Detect which cell encompasses the target text, then output its [x, y] center coordinate. 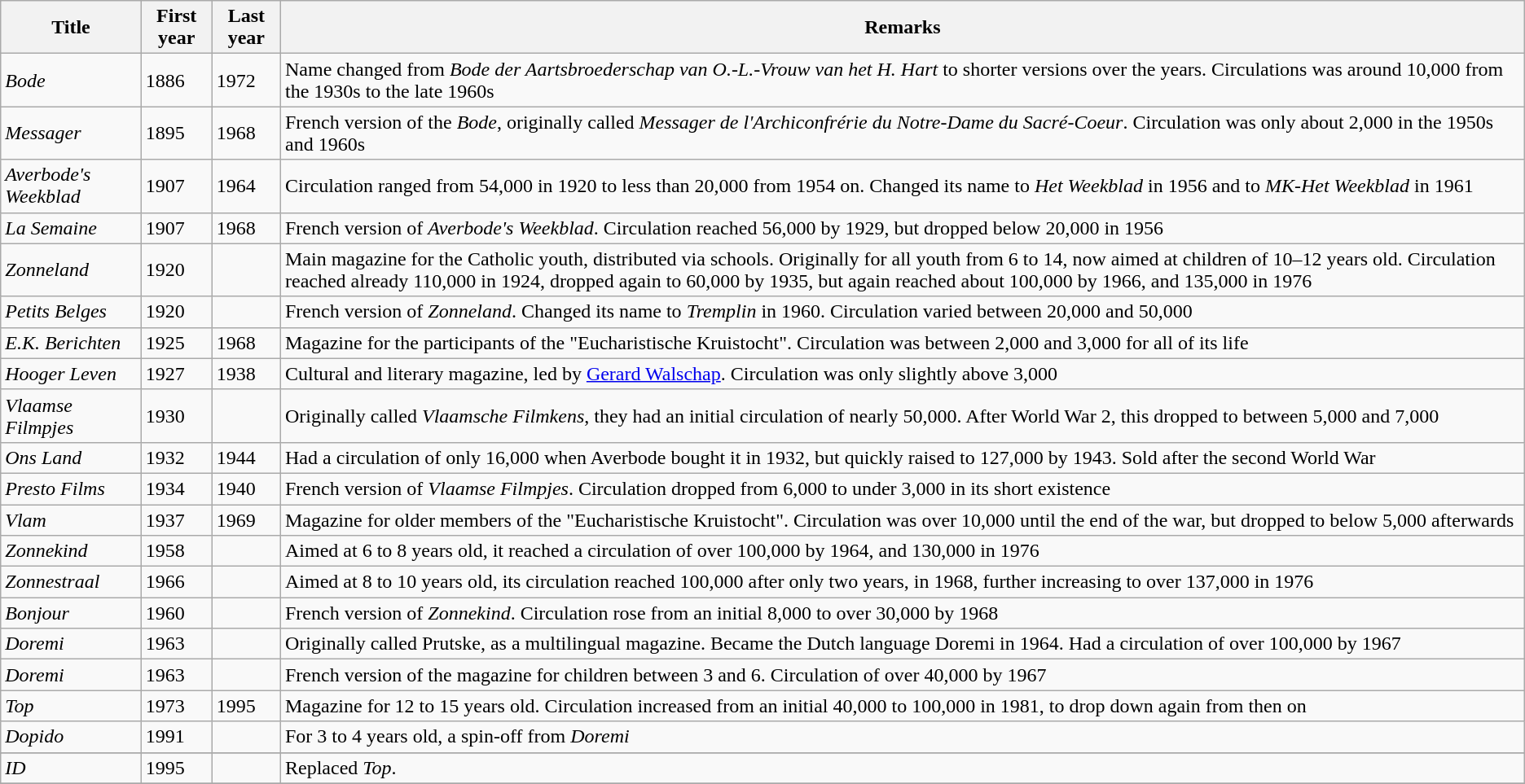
1969 [246, 520]
1972 [246, 80]
Top [71, 706]
1930 [176, 415]
French version of Vlaamse Filmpjes. Circulation dropped from 6,000 to under 3,000 in its short existence [903, 488]
E.K. Berichten [71, 343]
1960 [176, 613]
Remarks [903, 28]
Petits Belges [71, 312]
Title [71, 28]
French version of Averbode's Weekblad. Circulation reached 56,000 by 1929, but dropped below 20,000 in 1956 [903, 228]
Zonneland [71, 270]
First year [176, 28]
Had a circulation of only 16,000 when Averbode bought it in 1932, but quickly raised to 127,000 by 1943. Sold after the second World War [903, 458]
Vlaamse Filmpjes [71, 415]
For 3 to 4 years old, a spin-off from Doremi [903, 737]
French version of the magazine for children between 3 and 6. Circulation of over 40,000 by 1967 [903, 675]
French version of Zonneland. Changed its name to Tremplin in 1960. Circulation varied between 20,000 and 50,000 [903, 312]
1938 [246, 374]
ID [71, 768]
1934 [176, 488]
Aimed at 6 to 8 years old, it reached a circulation of over 100,000 by 1964, and 130,000 in 1976 [903, 551]
1932 [176, 458]
Bode [71, 80]
Hooger Leven [71, 374]
Circulation ranged from 54,000 in 1920 to less than 20,000 from 1954 on. Changed its name to Het Weekblad in 1956 and to MK-Het Weekblad in 1961 [903, 186]
Averbode's Weekblad [71, 186]
1895 [176, 134]
1886 [176, 80]
1944 [246, 458]
French version of Zonnekind. Circulation rose from an initial 8,000 to over 30,000 by 1968 [903, 613]
Zonnestraal [71, 582]
Cultural and literary magazine, led by Gerard Walschap. Circulation was only slightly above 3,000 [903, 374]
Originally called Vlaamsche Filmkens, they had an initial circulation of nearly 50,000. After World War 2, this dropped to between 5,000 and 7,000 [903, 415]
1925 [176, 343]
1937 [176, 520]
Magazine for 12 to 15 years old. Circulation increased from an initial 40,000 to 100,000 in 1981, to drop down again from then on [903, 706]
1927 [176, 374]
Dopido [71, 737]
Originally called Prutske, as a multilingual magazine. Became the Dutch language Doremi in 1964. Had a circulation of over 100,000 by 1967 [903, 644]
Messager [71, 134]
1964 [246, 186]
Vlam [71, 520]
1958 [176, 551]
1966 [176, 582]
Ons Land [71, 458]
Bonjour [71, 613]
1991 [176, 737]
1940 [246, 488]
La Semaine [71, 228]
1973 [176, 706]
Last year [246, 28]
Magazine for the participants of the "Eucharistische Kruistocht". Circulation was between 2,000 and 3,000 for all of its life [903, 343]
Presto Films [71, 488]
Aimed at 8 to 10 years old, its circulation reached 100,000 after only two years, in 1968, further increasing to over 137,000 in 1976 [903, 582]
Replaced Top. [903, 768]
Zonnekind [71, 551]
